Find where the given text appears and provide that cell's center as [x, y] coordinate. 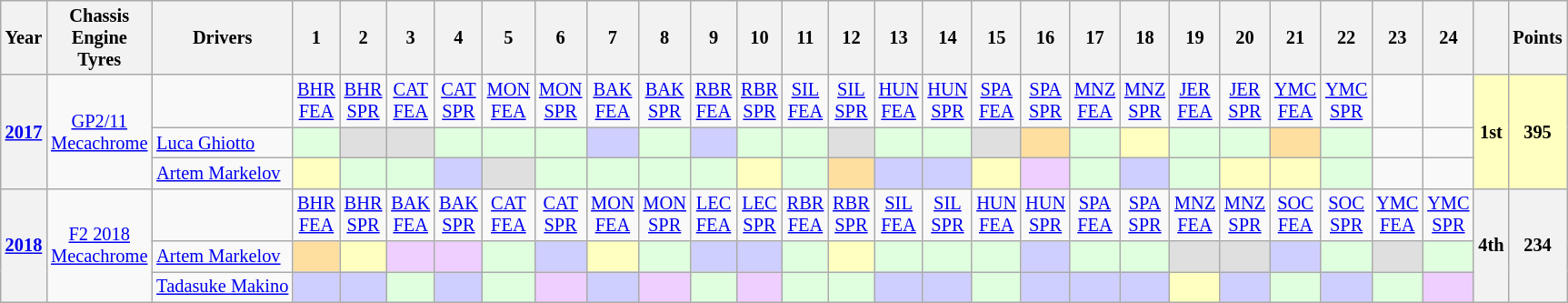
17 [1094, 37]
12 [851, 37]
Tadasuke Makino [222, 287]
5 [509, 37]
16 [1045, 37]
19 [1194, 37]
LECFEA [714, 215]
4th [1491, 246]
3 [411, 37]
15 [996, 37]
2017 [24, 131]
7 [613, 37]
Luca Ghiotto [222, 143]
JERSPR [1245, 101]
21 [1295, 37]
10 [759, 37]
23 [1397, 37]
22 [1346, 37]
2 [364, 37]
24 [1448, 37]
1st [1491, 131]
11 [805, 37]
GP2/11Mecachrome [99, 131]
9 [714, 37]
JERFEA [1194, 101]
1 [316, 37]
20 [1245, 37]
14 [947, 37]
Points [1537, 37]
Drivers [222, 37]
6 [560, 37]
2018 [24, 246]
234 [1537, 246]
395 [1537, 131]
F2 2018Mecachrome [99, 246]
8 [665, 37]
SOCSPR [1346, 215]
LECSPR [759, 215]
4 [458, 37]
ChassisEngineTyres [99, 37]
SOCFEA [1295, 215]
13 [899, 37]
18 [1145, 37]
Year [24, 37]
